Return [x, y] of the center of cell containing provided text 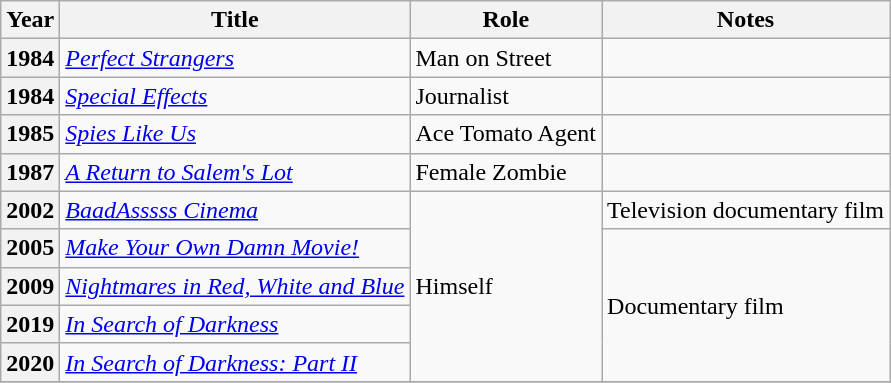
BaadAsssss Cinema [235, 210]
Title [235, 20]
Journalist [506, 96]
Year [30, 20]
Nightmares in Red, White and Blue [235, 286]
2005 [30, 248]
Man on Street [506, 58]
Make Your Own Damn Movie! [235, 248]
2020 [30, 362]
A Return to Salem's Lot [235, 172]
In Search of Darkness: Part II [235, 362]
1985 [30, 134]
Himself [506, 286]
Television documentary film [746, 210]
Perfect Strangers [235, 58]
2019 [30, 324]
2002 [30, 210]
Spies Like Us [235, 134]
1987 [30, 172]
In Search of Darkness [235, 324]
Role [506, 20]
Ace Tomato Agent [506, 134]
Special Effects [235, 96]
2009 [30, 286]
Female Zombie [506, 172]
Notes [746, 20]
Documentary film [746, 305]
